Provide the [x, y] coordinate of the cell's center where the given text is located.  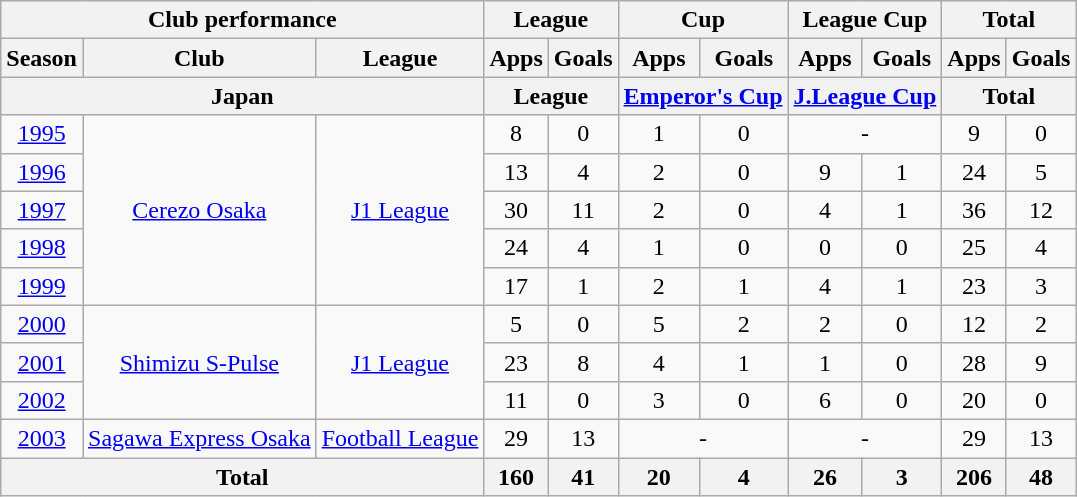
1998 [42, 248]
Shimizu S-Pulse [199, 362]
Club performance [242, 20]
Season [42, 58]
Football League [400, 438]
Club [199, 58]
1999 [42, 286]
48 [1041, 477]
1996 [42, 172]
160 [516, 477]
Emperor's Cup [703, 96]
J.League Cup [865, 96]
2000 [42, 324]
26 [825, 477]
2003 [42, 438]
2002 [42, 400]
Cup [703, 20]
206 [974, 477]
Japan [242, 96]
28 [974, 362]
1997 [42, 210]
League Cup [865, 20]
2001 [42, 362]
36 [974, 210]
Cerezo Osaka [199, 210]
Sagawa Express Osaka [199, 438]
30 [516, 210]
25 [974, 248]
17 [516, 286]
6 [825, 400]
41 [583, 477]
1995 [42, 134]
